Capture the cell that displays the provided text and extract its (x, y) central coordinate. 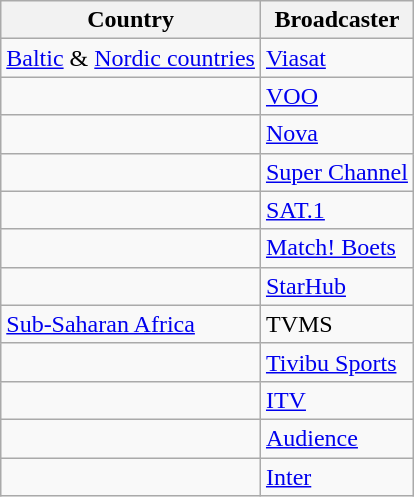
SAT.1 (336, 210)
TVMS (336, 324)
Inter (336, 477)
Baltic & Nordic countries (131, 58)
Nova (336, 134)
Match! Boets (336, 248)
Country (131, 20)
Broadcaster (336, 20)
Viasat (336, 58)
Audience (336, 438)
Sub-Saharan Africa (131, 324)
Tivibu Sports (336, 362)
ITV (336, 400)
Super Channel (336, 172)
StarHub (336, 286)
VOO (336, 96)
